Identify which cell holds the provided text, then report its (X, Y) central coordinate. 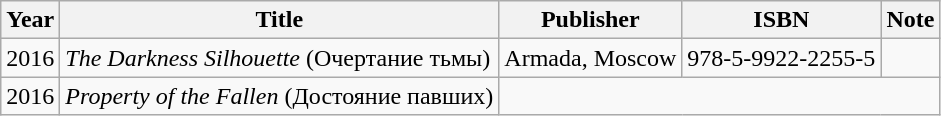
The Darkness Silhouette (Очертание тьмы) (280, 58)
Armada, Moscow (590, 58)
Property of the Fallen (Достояние павших) (280, 96)
Year (30, 20)
Publisher (590, 20)
Title (280, 20)
ISBN (782, 20)
978-5-9922-2255-5 (782, 58)
Note (910, 20)
